Capture the cell that displays the provided text and extract its [X, Y] central coordinate. 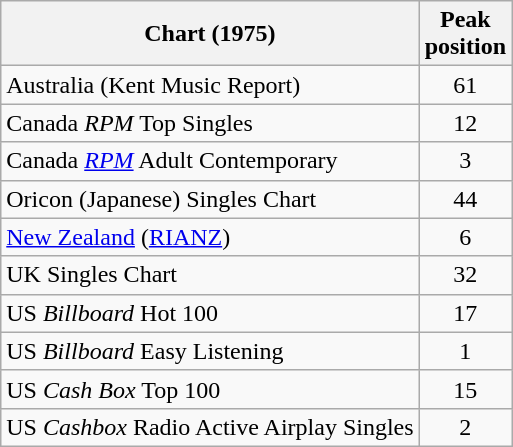
3 [465, 161]
Peakposition [465, 34]
US Cash Box Top 100 [210, 389]
44 [465, 199]
15 [465, 389]
US Cashbox Radio Active Airplay Singles [210, 427]
1 [465, 351]
6 [465, 237]
Canada RPM Top Singles [210, 123]
12 [465, 123]
61 [465, 85]
Australia (Kent Music Report) [210, 85]
Oricon (Japanese) Singles Chart [210, 199]
UK Singles Chart [210, 275]
32 [465, 275]
17 [465, 313]
US Billboard Hot 100 [210, 313]
Canada RPM Adult Contemporary [210, 161]
US Billboard Easy Listening [210, 351]
Chart (1975) [210, 34]
2 [465, 427]
New Zealand (RIANZ) [210, 237]
